Scan for the cell matching the given text and deliver its (X, Y) coordinate at center. 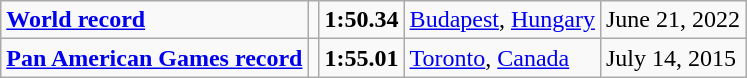
July 14, 2015 (672, 58)
Pan American Games record (154, 58)
World record (154, 20)
June 21, 2022 (672, 20)
1:55.01 (362, 58)
Toronto, Canada (502, 58)
1:50.34 (362, 20)
Budapest, Hungary (502, 20)
